Search for the cell housing the specified text and yield its [x, y] center coordinate. 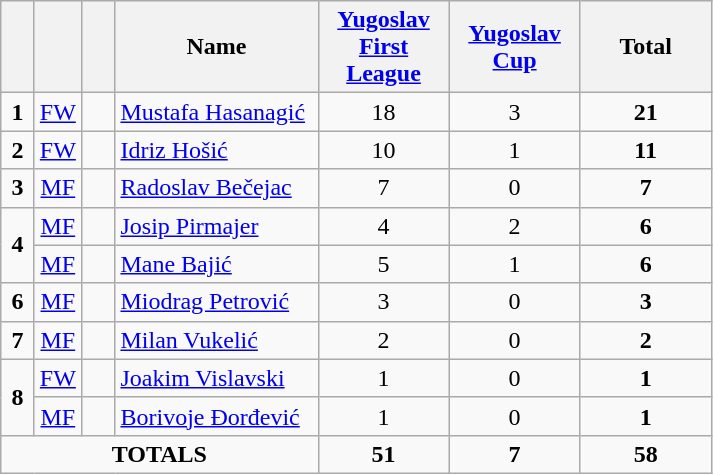
Miodrag Petrović [216, 302]
21 [646, 112]
Mustafa Hasanagić [216, 112]
TOTALS [160, 454]
5 [384, 264]
Idriz Hošić [216, 150]
58 [646, 454]
51 [384, 454]
Joakim Vislavski [216, 378]
8 [18, 397]
11 [646, 150]
Borivoje Đorđević [216, 416]
Total [646, 47]
Yugoslav Cup [514, 47]
Josip Pirmajer [216, 226]
Radoslav Bečejac [216, 188]
10 [384, 150]
Name [216, 47]
Yugoslav First League [384, 47]
18 [384, 112]
Milan Vukelić [216, 340]
Mane Bajić [216, 264]
